Extract the [x, y] coordinate from the center of the cell holding the provided text.  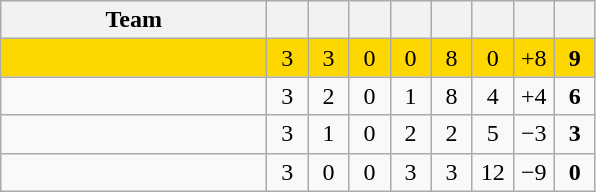
Team [134, 20]
12 [492, 172]
−9 [534, 172]
5 [492, 134]
9 [574, 58]
+8 [534, 58]
4 [492, 96]
6 [574, 96]
+4 [534, 96]
−3 [534, 134]
